Pinpoint the cell where the given text exists, returning its [X, Y] midpoint coordinate. 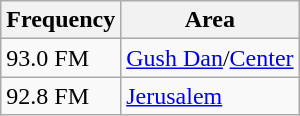
Gush Dan/Center [210, 58]
92.8 FM [61, 96]
Jerusalem [210, 96]
Area [210, 20]
Frequency [61, 20]
93.0 FM [61, 58]
